Pinpoint the cell where the given text exists, returning its (x, y) midpoint coordinate. 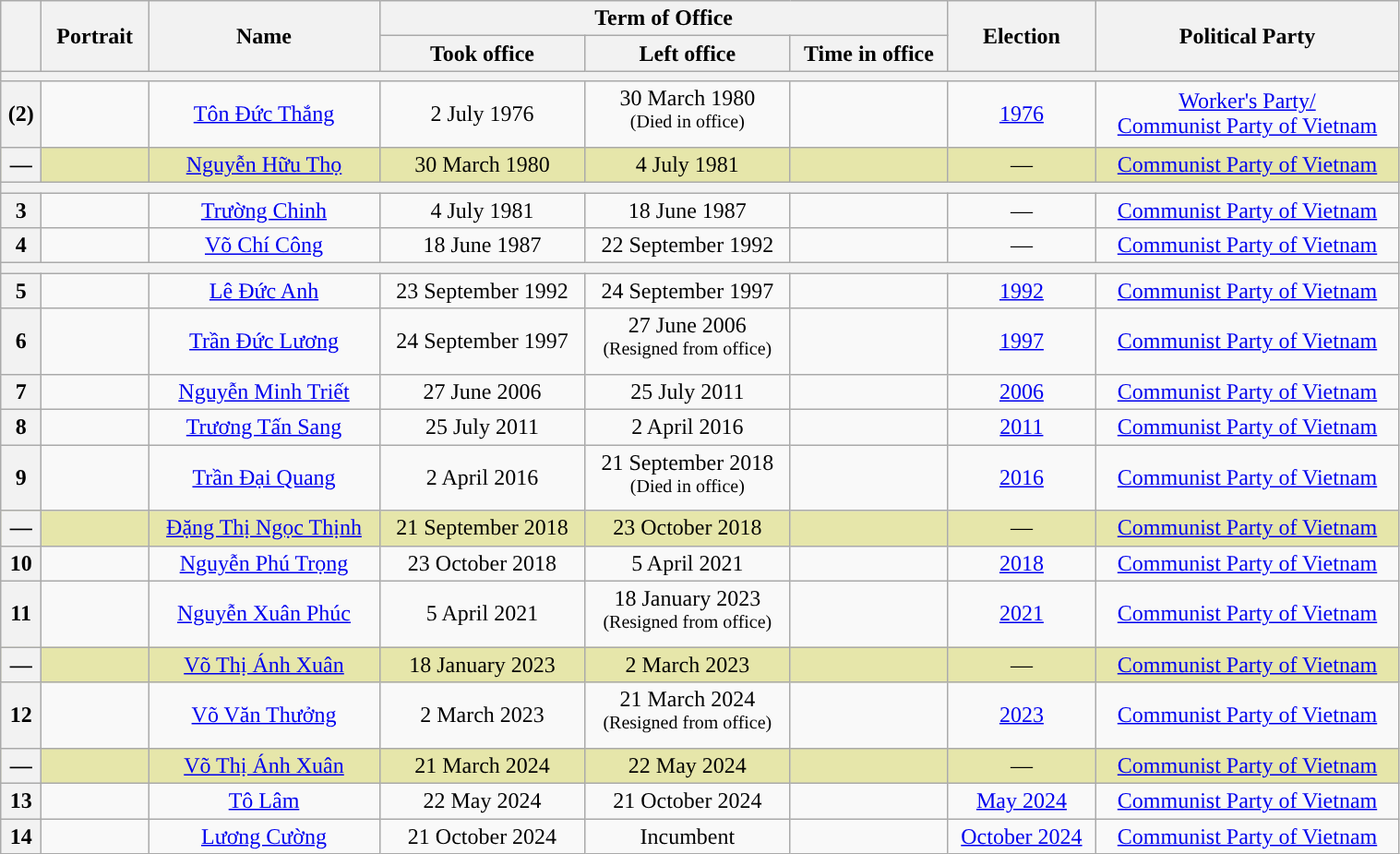
6 (21, 342)
9 (21, 478)
12 (21, 716)
Left office (688, 54)
Trường Chinh (264, 210)
Võ Chí Công (264, 246)
30 March 1980 (482, 164)
1997 (1022, 342)
18 January 2023 (482, 665)
Took office (482, 54)
1992 (1022, 291)
2021 (1022, 614)
5 (21, 291)
21 March 2024(Resigned from office) (688, 716)
Political Party (1248, 36)
Lê Đức Anh (264, 291)
Đặng Thị Ngọc Thịnh (264, 528)
21 September 2018 (482, 528)
1976 (1022, 114)
Worker's Party/Communist Party of Vietnam (1248, 114)
7 (21, 391)
Nguyễn Minh Triết (264, 391)
22 September 1992 (688, 246)
2 July 1976 (482, 114)
8 (21, 427)
18 January 2023(Resigned from office) (688, 614)
Lương Cường (264, 836)
Term of Office (664, 18)
Võ Văn Thưởng (264, 716)
Election (1022, 36)
May 2024 (1022, 800)
Tô Lâm (264, 800)
2011 (1022, 427)
13 (21, 800)
11 (21, 614)
Portrait (95, 36)
Trần Đại Quang (264, 478)
10 (21, 563)
2006 (1022, 391)
27 June 2006 (482, 391)
Incumbent (688, 836)
Nguyễn Xuân Phúc (264, 614)
Trần Đức Lương (264, 342)
21 September 2018(Died in office) (688, 478)
3 (21, 210)
Time in office (869, 54)
4 (21, 246)
23 September 1992 (482, 291)
Nguyễn Phú Trọng (264, 563)
(2) (21, 114)
October 2024 (1022, 836)
Trương Tấn Sang (264, 427)
Tôn Đức Thắng (264, 114)
21 March 2024 (482, 765)
Name (264, 36)
Nguyễn Hữu Thọ (264, 164)
14 (21, 836)
2016 (1022, 478)
30 March 1980(Died in office) (688, 114)
2018 (1022, 563)
2023 (1022, 716)
27 June 2006(Resigned from office) (688, 342)
